For the text-containing cell, return its midpoint in (x, y) coordinate format. 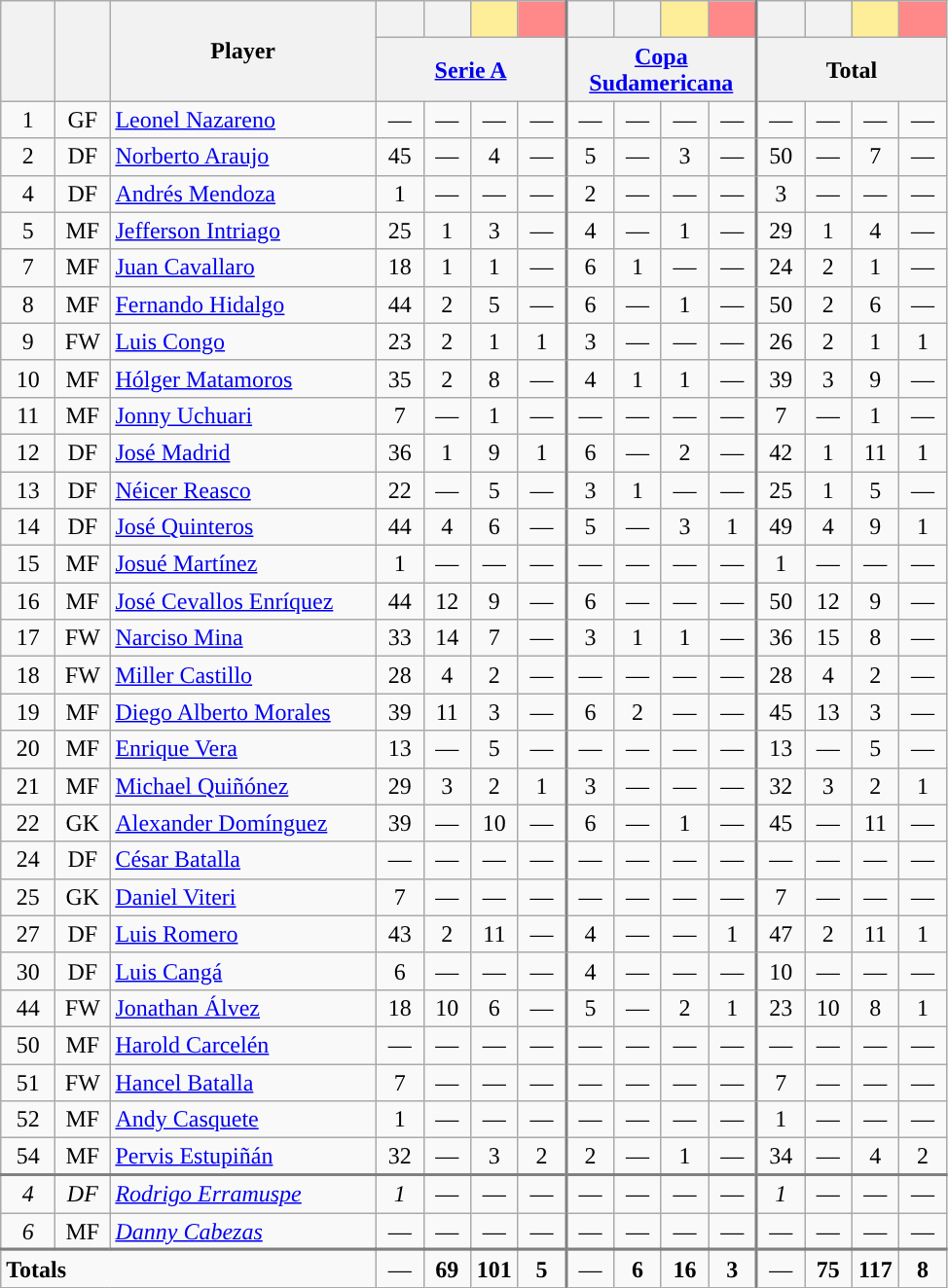
Juan Cavallaro (243, 268)
Josué Martínez (243, 564)
47 (781, 934)
35 (399, 378)
20 (28, 749)
Enrique Vera (243, 749)
52 (28, 1120)
30 (28, 971)
Jonny Uchuari (243, 415)
Leonel Nazareno (243, 120)
Pervis Estupiñán (243, 1157)
42 (781, 452)
Norberto Araujo (243, 157)
54 (28, 1157)
Player (243, 51)
Miller Castillo (243, 675)
21 (28, 786)
17 (28, 638)
26 (781, 341)
Luis Romero (243, 934)
Andrés Mendoza (243, 194)
Jonathan Álvez (243, 1008)
49 (781, 527)
Totals (189, 1269)
Serie A (471, 70)
Alexander Domínguez (243, 823)
Harold Carcelén (243, 1045)
Daniel Viteri (243, 897)
José Cevallos Enríquez (243, 601)
Narciso Mina (243, 638)
Néicer Reasco (243, 489)
Luis Cangá (243, 971)
51 (28, 1083)
GF (83, 120)
34 (781, 1157)
19 (28, 712)
101 (494, 1269)
69 (448, 1269)
33 (399, 638)
Hólger Matamoros (243, 378)
Total (851, 70)
Diego Alberto Morales (243, 712)
Luis Congo (243, 341)
117 (876, 1269)
Michael Quiñónez (243, 786)
Fernando Hidalgo (243, 304)
27 (28, 934)
José Madrid (243, 452)
Danny Cabezas (243, 1231)
Rodrigo Erramuspe (243, 1195)
CopaSudamericana (661, 70)
Hancel Batalla (243, 1083)
César Batalla (243, 860)
José Quinteros (243, 527)
Jefferson Intriago (243, 231)
Andy Casquete (243, 1120)
43 (399, 934)
75 (827, 1269)
